Provide the [X, Y] coordinate of the cell's center where the given text is located.  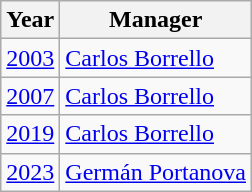
Manager [156, 20]
2019 [30, 134]
2007 [30, 96]
2003 [30, 58]
Year [30, 20]
2023 [30, 172]
Germán Portanova [156, 172]
